Scan for the cell matching the given text and deliver its (X, Y) coordinate at center. 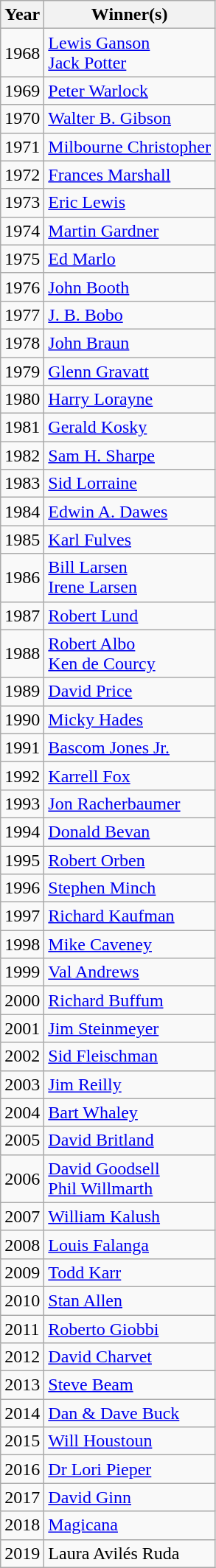
Ed Marlo (130, 259)
Val Andrews (130, 972)
Todd Karr (130, 1272)
Roberto Giobbi (130, 1329)
1990 (22, 719)
1997 (22, 916)
1977 (22, 315)
John Braun (130, 343)
Micky Hades (130, 719)
2012 (22, 1357)
2008 (22, 1244)
Peter Warlock (130, 91)
David Charvet (130, 1357)
1994 (22, 832)
1998 (22, 944)
Gerald Kosky (130, 428)
1975 (22, 259)
Dan & Dave Buck (130, 1413)
Will Houstoun (130, 1441)
1983 (22, 484)
1986 (22, 578)
1985 (22, 540)
1978 (22, 343)
Harry Lorayne (130, 400)
David Price (130, 691)
1981 (22, 428)
Magicana (130, 1525)
1970 (22, 119)
Edwin A. Dawes (130, 512)
Robert AlboKen de Courcy (130, 653)
1991 (22, 748)
1989 (22, 691)
Karrell Fox (130, 776)
Year (22, 15)
1984 (22, 512)
Stephen Minch (130, 888)
2003 (22, 1084)
Stan Allen (130, 1300)
Jim Steinmeyer (130, 1028)
2009 (22, 1272)
2004 (22, 1112)
Karl Fulves (130, 540)
Louis Falanga (130, 1244)
1973 (22, 203)
Donald Bevan (130, 832)
1980 (22, 400)
Sid Lorraine (130, 484)
1992 (22, 776)
Martin Gardner (130, 231)
Laura Avilés Ruda (130, 1553)
2011 (22, 1329)
William Kalush (130, 1216)
2013 (22, 1385)
2014 (22, 1413)
1982 (22, 456)
Eric Lewis (130, 203)
Dr Lori Pieper (130, 1469)
Jon Racherbaumer (130, 804)
1968 (22, 53)
2006 (22, 1178)
Sid Fleischman (130, 1056)
Frances Marshall (130, 175)
Glenn Gravatt (130, 371)
2007 (22, 1216)
Jim Reilly (130, 1084)
2019 (22, 1553)
David Ginn (130, 1497)
Robert Lund (130, 616)
2016 (22, 1469)
1999 (22, 972)
1971 (22, 147)
Richard Buffum (130, 1000)
1988 (22, 653)
J. B. Bobo (130, 315)
2010 (22, 1300)
1987 (22, 616)
Bill LarsenIrene Larsen (130, 578)
David Britland (130, 1140)
1995 (22, 860)
1996 (22, 888)
Sam H. Sharpe (130, 456)
2000 (22, 1000)
1969 (22, 91)
David GoodsellPhil Willmarth (130, 1178)
Richard Kaufman (130, 916)
2001 (22, 1028)
Milbourne Christopher (130, 147)
Steve Beam (130, 1385)
Robert Orben (130, 860)
2018 (22, 1525)
Walter B. Gibson (130, 119)
John Booth (130, 287)
1972 (22, 175)
2002 (22, 1056)
1979 (22, 371)
Lewis GansonJack Potter (130, 53)
1974 (22, 231)
Bart Whaley (130, 1112)
Winner(s) (130, 15)
2017 (22, 1497)
2015 (22, 1441)
2005 (22, 1140)
1976 (22, 287)
Mike Caveney (130, 944)
1993 (22, 804)
Bascom Jones Jr. (130, 748)
